Search for the cell housing the specified text and yield its [X, Y] center coordinate. 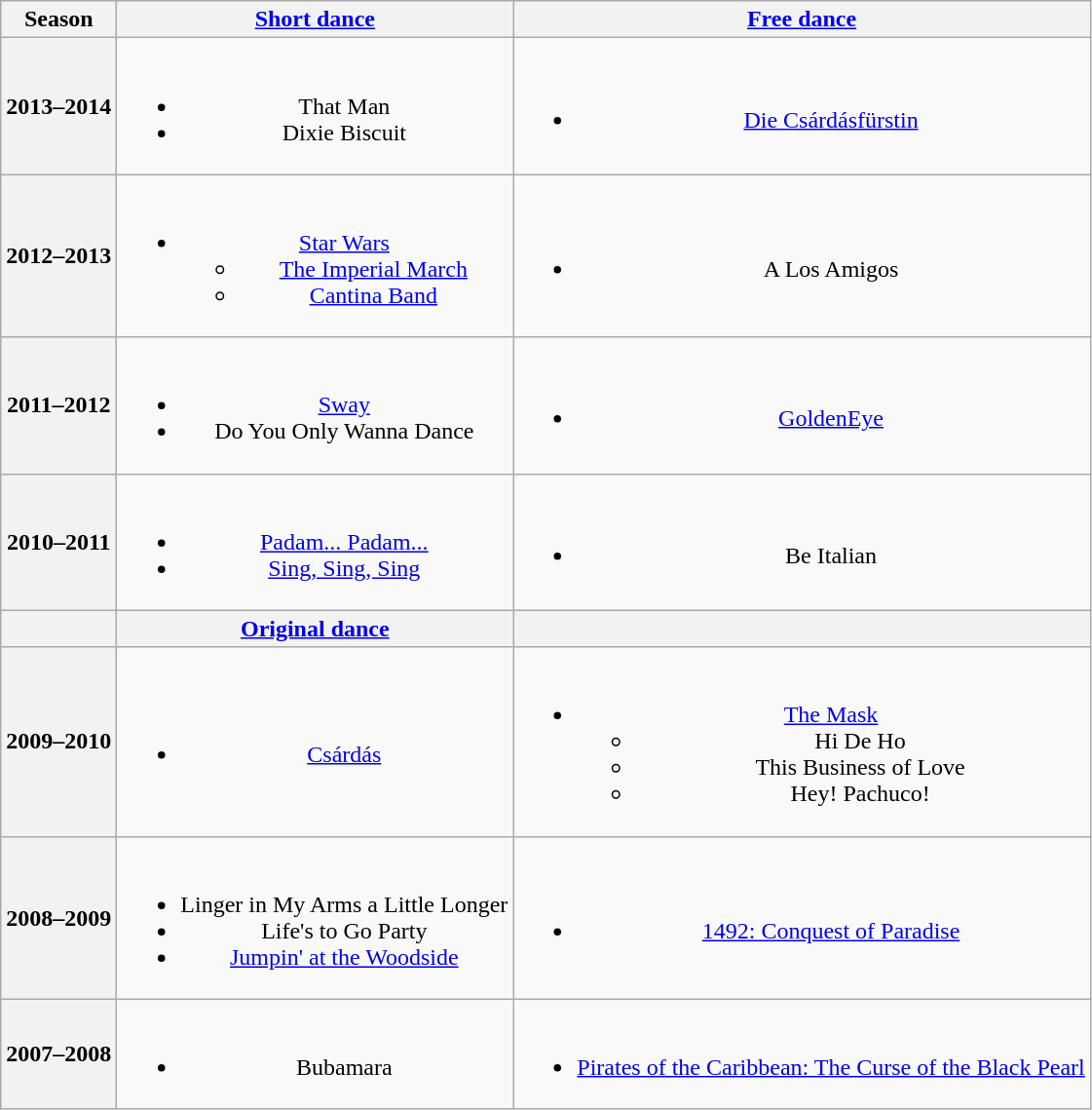
Die Csárdásfürstin [802, 106]
Csárdás [316, 742]
A Los Amigos [802, 255]
2012–2013 [58, 255]
The MaskHi De HoThis Business of LoveHey! Pachuco! [802, 742]
2013–2014 [58, 106]
Sway Do You Only Wanna Dance [316, 405]
Star Wars The Imperial MarchCantina Band [316, 255]
2007–2008 [58, 1054]
2008–2009 [58, 918]
Padam... Padam... Sing, Sing, Sing [316, 542]
Short dance [316, 19]
2009–2010 [58, 742]
1492: Conquest of Paradise [802, 918]
Bubamara [316, 1054]
2010–2011 [58, 542]
GoldenEye [802, 405]
2011–2012 [58, 405]
Season [58, 19]
Be Italian [802, 542]
Original dance [316, 629]
That Man Dixie Biscuit [316, 106]
Pirates of the Caribbean: The Curse of the Black Pearl [802, 1054]
Linger in My Arms a Little Longer Life's to Go PartyJumpin' at the Woodside [316, 918]
Free dance [802, 19]
